From the cell containing the given text, extract its center point as (x, y) coordinate. 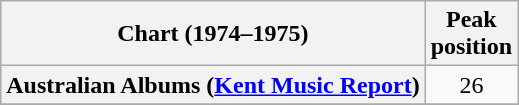
Chart (1974–1975) (213, 34)
Peakposition (471, 34)
26 (471, 85)
Australian Albums (Kent Music Report) (213, 85)
